Return the (x, y) coordinate for the center point of the cell that contains the specified text.  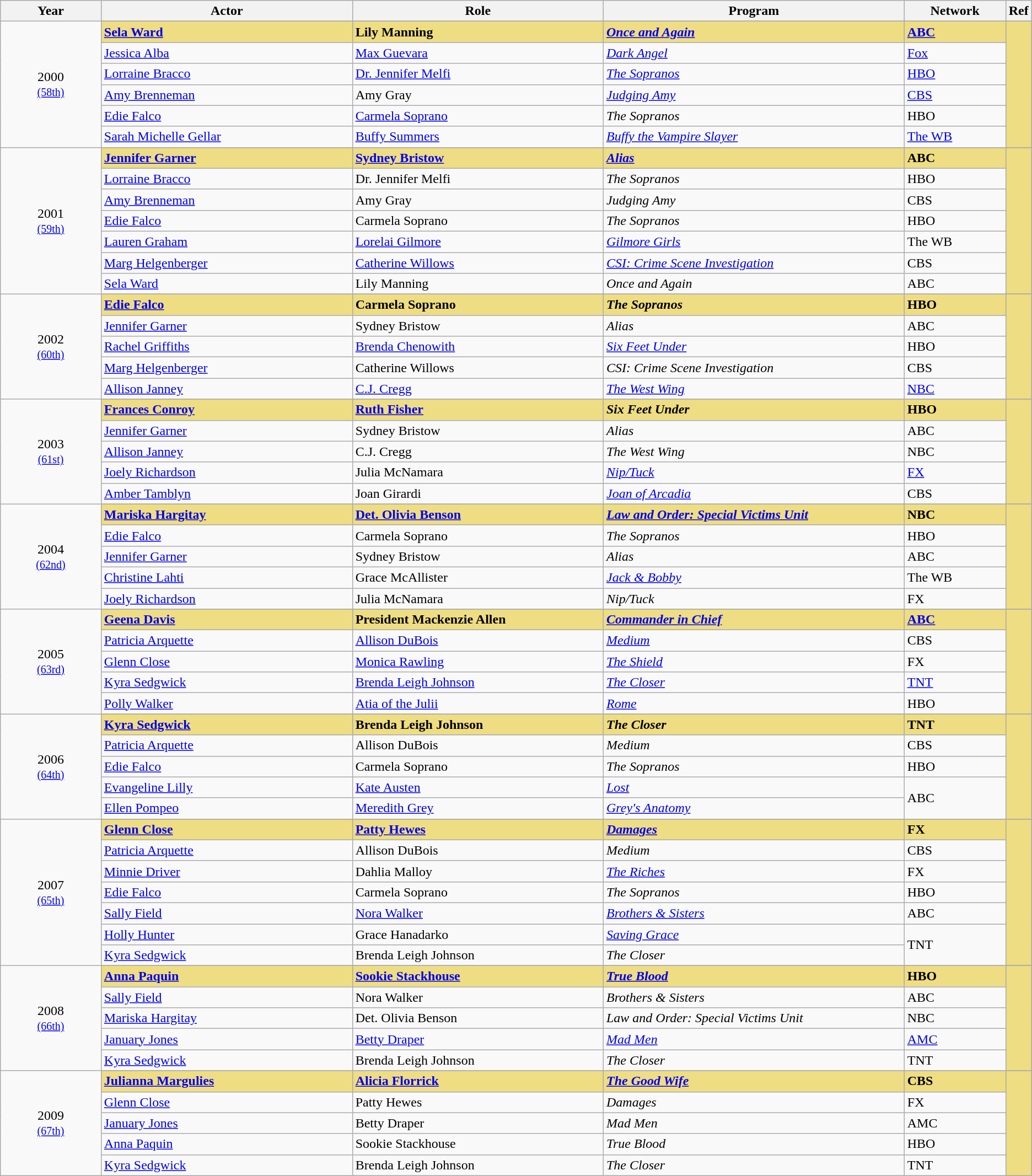
The Good Wife (754, 1081)
Ellen Pompeo (227, 808)
Lorelai Gilmore (477, 241)
Kate Austen (477, 787)
Lost (754, 787)
Meredith Grey (477, 808)
Actor (227, 11)
Polly Walker (227, 704)
2004 (62nd) (51, 556)
Fox (955, 53)
2005 (63rd) (51, 662)
2001 (59th) (51, 221)
2009 (67th) (51, 1123)
Christine Lahti (227, 577)
Brenda Chenowith (477, 347)
Frances Conroy (227, 410)
Max Guevara (477, 53)
Grace Hanadarko (477, 935)
Role (477, 11)
2006 (64th) (51, 766)
Minnie Driver (227, 871)
Buffy the Vampire Slayer (754, 137)
Grace McAllister (477, 577)
Gilmore Girls (754, 241)
Amber Tamblyn (227, 493)
Holly Hunter (227, 935)
Ruth Fisher (477, 410)
Geena Davis (227, 620)
2007 (65th) (51, 892)
Program (754, 11)
Grey's Anatomy (754, 808)
Buffy Summers (477, 137)
Monica Rawling (477, 662)
Julianna Margulies (227, 1081)
2000 (58th) (51, 84)
2003 (61st) (51, 452)
Jessica Alba (227, 53)
Dahlia Malloy (477, 871)
President Mackenzie Allen (477, 620)
Sarah Michelle Gellar (227, 137)
Rachel Griffiths (227, 347)
2008 (66th) (51, 1018)
Saving Grace (754, 935)
Joan of Arcadia (754, 493)
Network (955, 11)
Joan Girardi (477, 493)
Dark Angel (754, 53)
2002 (60th) (51, 347)
Year (51, 11)
Ref (1019, 11)
Jack & Bobby (754, 577)
Atia of the Julii (477, 704)
Evangeline Lilly (227, 787)
Rome (754, 704)
Lauren Graham (227, 241)
The Riches (754, 871)
Commander in Chief (754, 620)
The Shield (754, 662)
Alicia Florrick (477, 1081)
